From the cell containing the given text, extract its center point as [X, Y] coordinate. 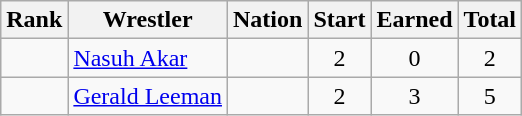
Total [490, 20]
Nasuh Akar [148, 58]
Wrestler [148, 20]
Nation [268, 20]
0 [414, 58]
Gerald Leeman [148, 96]
Start [340, 20]
5 [490, 96]
Rank [34, 20]
Earned [414, 20]
3 [414, 96]
